Output the [X, Y] coordinate of the center of the cell containing the given text.  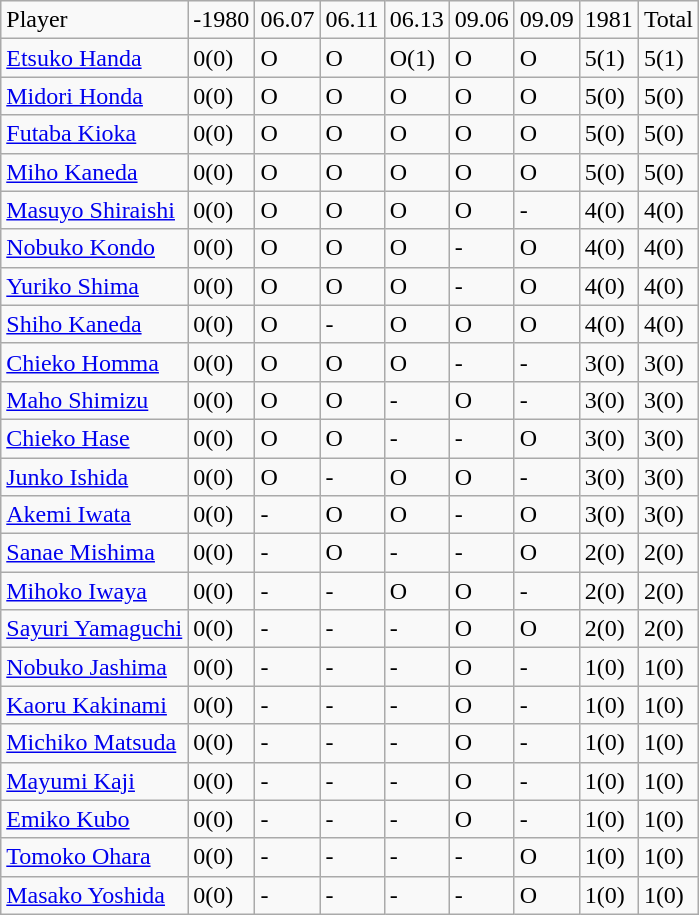
O(1) [416, 58]
Yuriko Shima [94, 286]
Maho Shimizu [94, 400]
06.13 [416, 20]
Michiko Matsuda [94, 743]
Chieko Homma [94, 362]
Etsuko Handa [94, 58]
Masuyo Shiraishi [94, 210]
Total [668, 20]
Shiho Kaneda [94, 324]
Miho Kaneda [94, 172]
1981 [608, 20]
06.11 [352, 20]
Tomoko Ohara [94, 857]
Masako Yoshida [94, 895]
Futaba Kioka [94, 134]
06.07 [288, 20]
Player [94, 20]
Chieko Hase [94, 438]
Nobuko Kondo [94, 248]
Sayuri Yamaguchi [94, 629]
Junko Ishida [94, 477]
Mayumi Kaji [94, 781]
Sanae Mishima [94, 553]
Nobuko Jashima [94, 667]
-1980 [222, 20]
Akemi Iwata [94, 515]
Mihoko Iwaya [94, 591]
Emiko Kubo [94, 819]
09.09 [546, 20]
Midori Honda [94, 96]
Kaoru Kakinami [94, 705]
09.06 [482, 20]
